Find where the given text appears and provide that cell's center as (X, Y) coordinate. 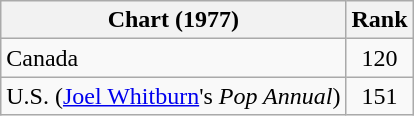
Rank (380, 20)
U.S. (Joel Whitburn's Pop Annual) (174, 96)
151 (380, 96)
120 (380, 58)
Canada (174, 58)
Chart (1977) (174, 20)
